Pinpoint the cell where the given text exists, returning its (X, Y) midpoint coordinate. 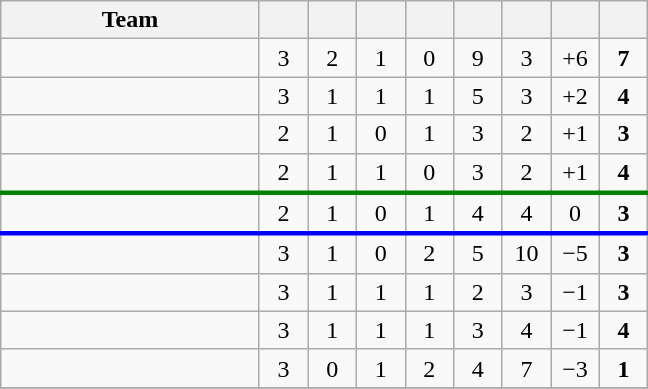
−5 (576, 254)
9 (478, 58)
+6 (576, 58)
10 (526, 254)
−3 (576, 368)
Team (130, 20)
+2 (576, 96)
